Determine the [x, y] coordinate at the center of the cell enclosing the given text.  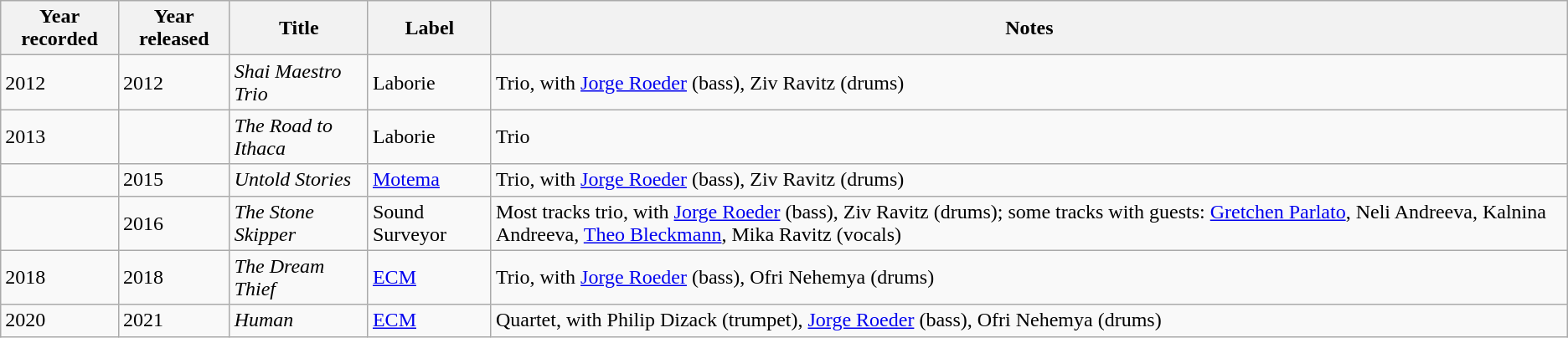
Untold Stories [298, 180]
2016 [174, 223]
2015 [174, 180]
The Road to Ithaca [298, 137]
The Stone Skipper [298, 223]
Human [298, 320]
Trio [1029, 137]
2020 [60, 320]
Year released [174, 28]
Sound Surveyor [429, 223]
2021 [174, 320]
2013 [60, 137]
Motema [429, 180]
The Dream Thief [298, 278]
Notes [1029, 28]
Quartet, with Philip Dizack (trumpet), Jorge Roeder (bass), Ofri Nehemya (drums) [1029, 320]
Shai Maestro Trio [298, 82]
Title [298, 28]
Trio, with Jorge Roeder (bass), Ofri Nehemya (drums) [1029, 278]
Year recorded [60, 28]
Label [429, 28]
